Pinpoint the cell where the given text exists, returning its [X, Y] midpoint coordinate. 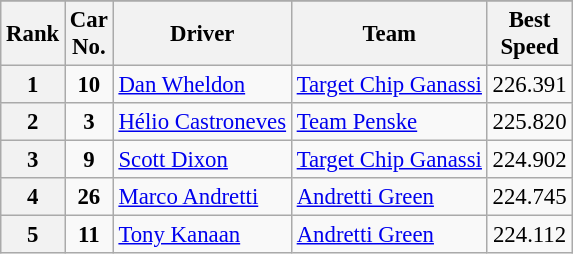
224.902 [530, 160]
10 [90, 85]
26 [90, 197]
4 [33, 197]
Scott Dixon [202, 160]
Hélio Castroneves [202, 122]
Team [389, 34]
224.112 [530, 235]
2 [33, 122]
BestSpeed [530, 34]
Rank [33, 34]
9 [90, 160]
Dan Wheldon [202, 85]
Tony Kanaan [202, 235]
1 [33, 85]
225.820 [530, 122]
5 [33, 235]
CarNo. [90, 34]
Team Penske [389, 122]
Driver [202, 34]
226.391 [530, 85]
11 [90, 235]
224.745 [530, 197]
Marco Andretti [202, 197]
